Return (X, Y) of the center of cell containing provided text 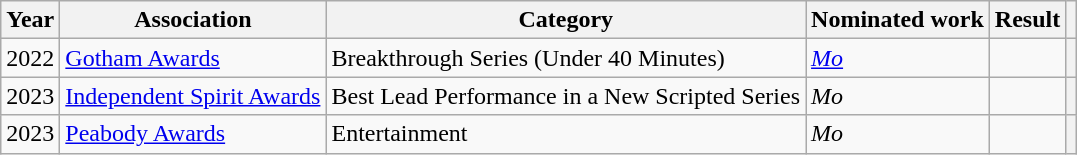
Independent Spirit Awards (193, 96)
Gotham Awards (193, 58)
Entertainment (566, 134)
Year (30, 20)
Category (566, 20)
Breakthrough Series (Under 40 Minutes) (566, 58)
Nominated work (898, 20)
Best Lead Performance in a New Scripted Series (566, 96)
Peabody Awards (193, 134)
2022 (30, 58)
Association (193, 20)
Result (1027, 20)
